Provide the [x, y] coordinate of the cell's center where the given text is located.  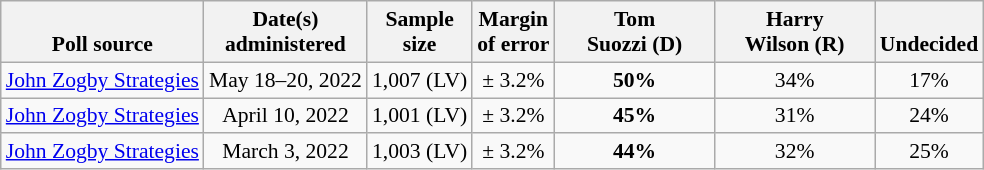
May 18–20, 2022 [286, 80]
Date(s)administered [286, 32]
1,003 (LV) [420, 152]
Poll source [102, 32]
44% [634, 152]
34% [795, 80]
1,007 (LV) [420, 80]
17% [929, 80]
1,001 (LV) [420, 116]
April 10, 2022 [286, 116]
32% [795, 152]
45% [634, 116]
HarryWilson (R) [795, 32]
25% [929, 152]
Samplesize [420, 32]
Undecided [929, 32]
24% [929, 116]
31% [795, 116]
TomSuozzi (D) [634, 32]
50% [634, 80]
March 3, 2022 [286, 152]
Marginof error [513, 32]
